Return [x, y] of the center of cell containing provided text 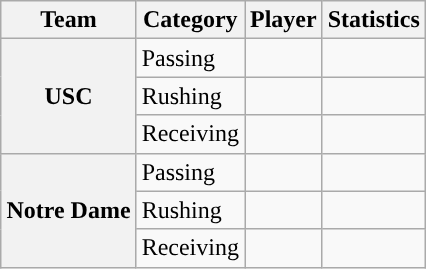
Player [283, 20]
Team [68, 20]
Notre Dame [68, 210]
Statistics [374, 20]
USC [68, 96]
Category [190, 20]
